Detect which cell encompasses the target text, then output its (x, y) center coordinate. 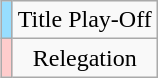
Title Play-Off (84, 20)
Relegation (84, 58)
